Scan for the cell matching the given text and deliver its [x, y] coordinate at center. 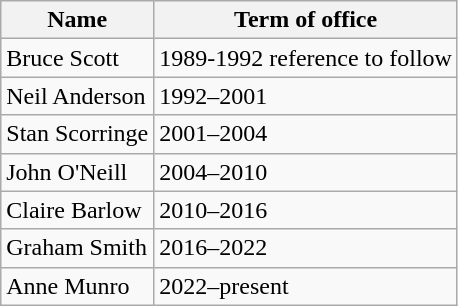
Neil Anderson [78, 96]
2022–present [306, 286]
2001–2004 [306, 134]
Bruce Scott [78, 58]
John O'Neill [78, 172]
1989-1992 reference to follow [306, 58]
Stan Scorringe [78, 134]
2010–2016 [306, 210]
Term of office [306, 20]
Anne Munro [78, 286]
Claire Barlow [78, 210]
2004–2010 [306, 172]
Graham Smith [78, 248]
2016–2022 [306, 248]
1992–2001 [306, 96]
Name [78, 20]
